Scan for the cell matching the given text and deliver its [x, y] coordinate at center. 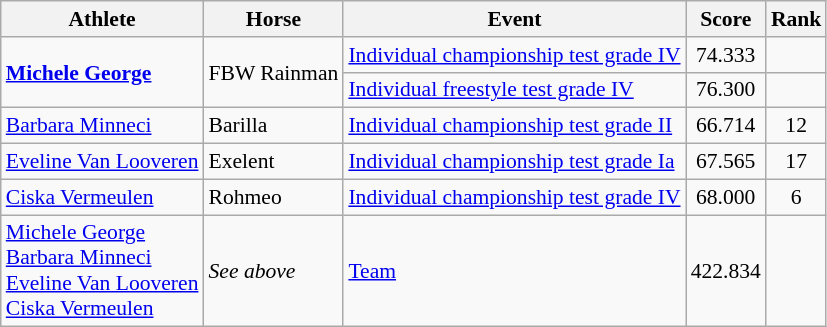
67.565 [726, 162]
Barbara Minneci [102, 126]
Team [514, 271]
6 [796, 197]
Individual championship test grade Ia [514, 162]
Rohmeo [273, 197]
Individual freestyle test grade IV [514, 90]
12 [796, 126]
Rank [796, 19]
Eveline Van Looveren [102, 162]
Michele George [102, 72]
74.333 [726, 55]
Score [726, 19]
422.834 [726, 271]
Horse [273, 19]
17 [796, 162]
See above [273, 271]
76.300 [726, 90]
Athlete [102, 19]
68.000 [726, 197]
Event [514, 19]
Barilla [273, 126]
66.714 [726, 126]
Individual championship test grade II [514, 126]
Michele GeorgeBarbara MinneciEveline Van LooverenCiska Vermeulen [102, 271]
Ciska Vermeulen [102, 197]
Exelent [273, 162]
FBW Rainman [273, 72]
